Return the (x, y) coordinate for the center point of the cell that contains the specified text.  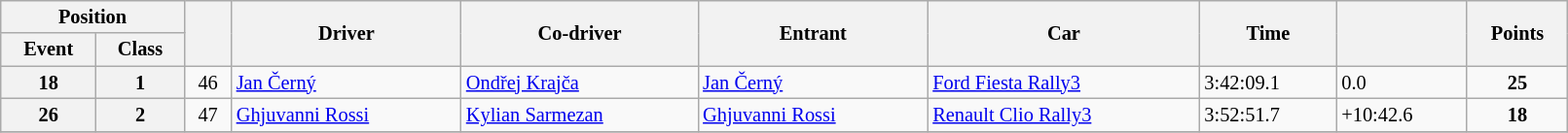
47 (208, 115)
Time (1267, 33)
Points (1517, 33)
Car (1063, 33)
Renault Clio Rally3 (1063, 115)
+10:42.6 (1402, 115)
25 (1517, 83)
3:52:51.7 (1267, 115)
3:42:09.1 (1267, 83)
Event (49, 50)
0.0 (1402, 83)
46 (208, 83)
Entrant (813, 33)
Class (140, 50)
Ondřej Krajča (580, 83)
26 (49, 115)
Driver (346, 33)
Co-driver (580, 33)
2 (140, 115)
Kylian Sarmezan (580, 115)
Position (93, 17)
1 (140, 83)
Ford Fiesta Rally3 (1063, 83)
